Return [X, Y] of the center of cell containing provided text 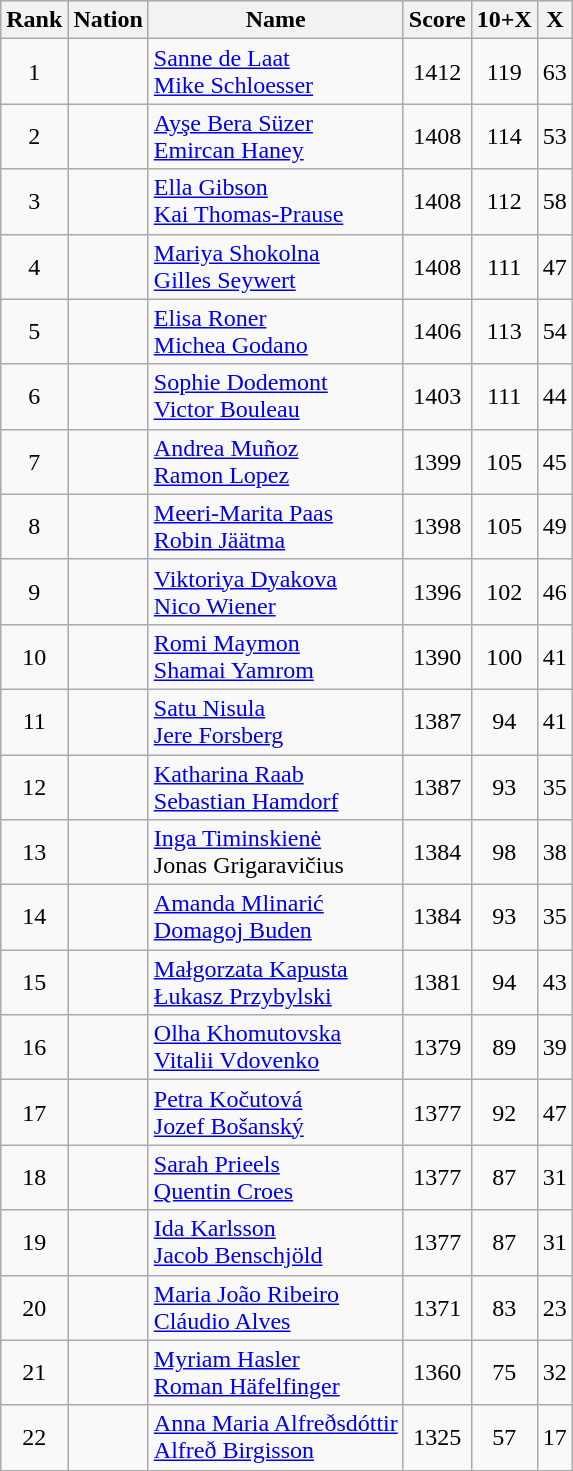
Elisa RonerMichea Godano [276, 332]
54 [554, 332]
89 [504, 1048]
102 [504, 592]
10+X [504, 20]
10 [34, 656]
Nation [108, 20]
1403 [437, 396]
1360 [437, 1372]
15 [34, 982]
1398 [437, 526]
Sophie DodemontVictor Bouleau [276, 396]
44 [554, 396]
98 [504, 852]
Romi MaymonShamai Yamrom [276, 656]
1381 [437, 982]
45 [554, 462]
Anna Maria AlfreðsdóttirAlfreð Birgisson [276, 1438]
23 [554, 1308]
3 [34, 202]
46 [554, 592]
Maria João RibeiroCláudio Alves [276, 1308]
Ella GibsonKai Thomas-Prause [276, 202]
21 [34, 1372]
43 [554, 982]
Mariya ShokolnaGilles Seywert [276, 266]
38 [554, 852]
Score [437, 20]
1399 [437, 462]
Sanne de LaatMike Schloesser [276, 72]
Andrea MuñozRamon Lopez [276, 462]
113 [504, 332]
11 [34, 722]
1390 [437, 656]
22 [34, 1438]
5 [34, 332]
20 [34, 1308]
Inga TiminskienėJonas Grigaravičius [276, 852]
Name [276, 20]
8 [34, 526]
75 [504, 1372]
Petra KočutováJozef Bošanský [276, 1112]
1 [34, 72]
12 [34, 786]
18 [34, 1178]
Olha KhomutovskaVitalii Vdovenko [276, 1048]
119 [504, 72]
Amanda MlinarićDomagoj Buden [276, 918]
16 [34, 1048]
83 [504, 1308]
Sarah PrieelsQuentin Croes [276, 1178]
1406 [437, 332]
1396 [437, 592]
19 [34, 1242]
Meeri-Marita PaasRobin Jäätma [276, 526]
14 [34, 918]
53 [554, 136]
58 [554, 202]
92 [504, 1112]
49 [554, 526]
6 [34, 396]
Satu NisulaJere Forsberg [276, 722]
Viktoriya DyakovaNico Wiener [276, 592]
7 [34, 462]
2 [34, 136]
39 [554, 1048]
100 [504, 656]
Małgorzata KapustaŁukasz Przybylski [276, 982]
Ayşe Bera SüzerEmircan Haney [276, 136]
63 [554, 72]
9 [34, 592]
Katharina RaabSebastian Hamdorf [276, 786]
1325 [437, 1438]
Ida KarlssonJacob Benschjöld [276, 1242]
32 [554, 1372]
1371 [437, 1308]
Rank [34, 20]
1379 [437, 1048]
4 [34, 266]
112 [504, 202]
114 [504, 136]
X [554, 20]
57 [504, 1438]
13 [34, 852]
1412 [437, 72]
Myriam HaslerRoman Häfelfinger [276, 1372]
